For the text-containing cell, return its midpoint in [X, Y] coordinate format. 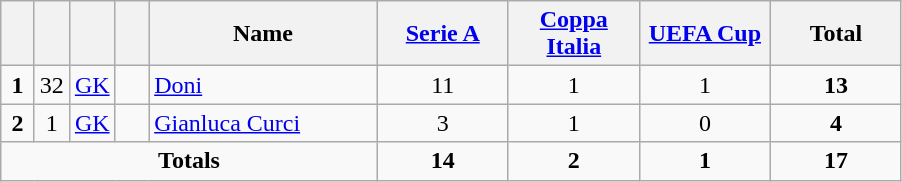
Name [264, 34]
UEFA Cup [704, 34]
13 [836, 85]
17 [836, 161]
4 [836, 123]
Serie A [442, 34]
32 [52, 85]
0 [704, 123]
14 [442, 161]
Doni [264, 85]
Coppa Italia [574, 34]
Gianluca Curci [264, 123]
3 [442, 123]
Total [836, 34]
Totals [189, 161]
11 [442, 85]
